For the text-containing cell, return its midpoint in (x, y) coordinate format. 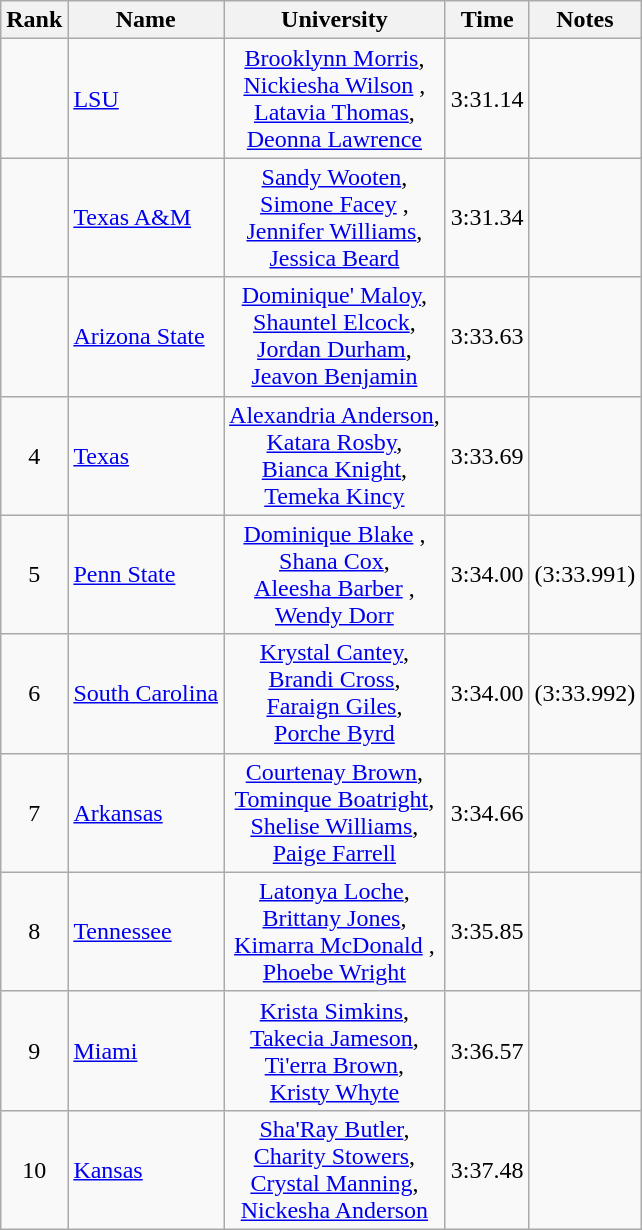
Arkansas (146, 812)
Kansas (146, 1170)
Time (487, 20)
4 (34, 456)
3:33.69 (487, 456)
Miami (146, 1050)
Name (146, 20)
Courtenay Brown,Tominque Boatright,Shelise Williams,Paige Farrell (335, 812)
Krystal Cantey,Brandi Cross,Faraign Giles,Porche Byrd (335, 694)
3:33.63 (487, 336)
6 (34, 694)
Sandy Wooten,Simone Facey ,Jennifer Williams,Jessica Beard (335, 218)
Texas (146, 456)
Tennessee (146, 932)
3:34.66 (487, 812)
Brooklynn Morris,Nickiesha Wilson ,Latavia Thomas,Deonna Lawrence (335, 98)
Dominique Blake ,Shana Cox,Aleesha Barber ,Wendy Dorr (335, 574)
Alexandria Anderson,Katara Rosby,Bianca Knight,Temeka Kincy (335, 456)
Notes (585, 20)
3:31.34 (487, 218)
University (335, 20)
Latonya Loche,Brittany Jones,Kimarra McDonald ,Phoebe Wright (335, 932)
3:35.85 (487, 932)
Texas A&M (146, 218)
Sha'Ray Butler,Charity Stowers,Crystal Manning,Nickesha Anderson (335, 1170)
7 (34, 812)
3:37.48 (487, 1170)
Penn State (146, 574)
Arizona State (146, 336)
LSU (146, 98)
8 (34, 932)
Krista Simkins,Takecia Jameson,Ti'erra Brown,Kristy Whyte (335, 1050)
(3:33.991) (585, 574)
10 (34, 1170)
5 (34, 574)
9 (34, 1050)
South Carolina (146, 694)
Dominique' Maloy,Shauntel Elcock,Jordan Durham,Jeavon Benjamin (335, 336)
3:31.14 (487, 98)
Rank (34, 20)
3:36.57 (487, 1050)
(3:33.992) (585, 694)
